Extract the (X, Y) coordinate from the center of the cell holding the provided text.  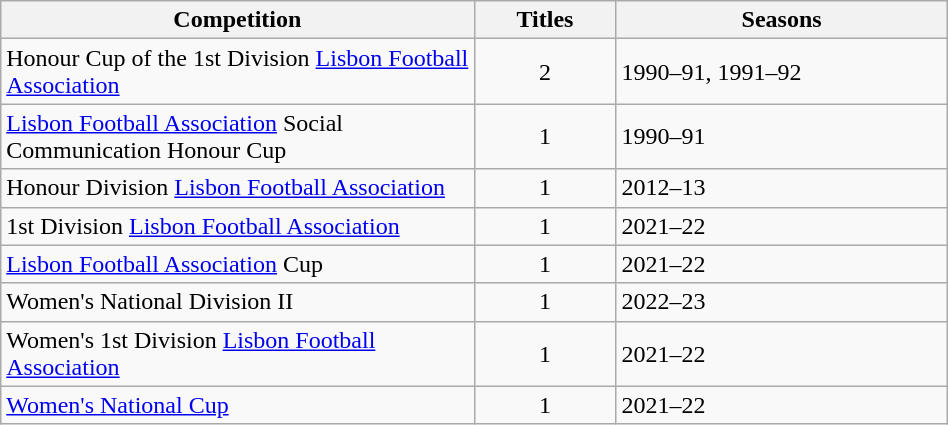
1990–91 (782, 136)
2 (545, 72)
Women's National Division II (238, 302)
Honour Division Lisbon Football Association (238, 188)
Lisbon Football Association Cup (238, 264)
2022–23 (782, 302)
1st Division Lisbon Football Association (238, 226)
1990–91, 1991–92 (782, 72)
Titles (545, 20)
Honour Cup of the 1st Division Lisbon Football Association (238, 72)
Women's 1st Division Lisbon Football Association (238, 354)
2012–13 (782, 188)
Competition (238, 20)
Seasons (782, 20)
Women's National Cup (238, 405)
Lisbon Football Association Social Communication Honour Cup (238, 136)
